Return the [x, y] coordinate for the center point of the cell that contains the specified text.  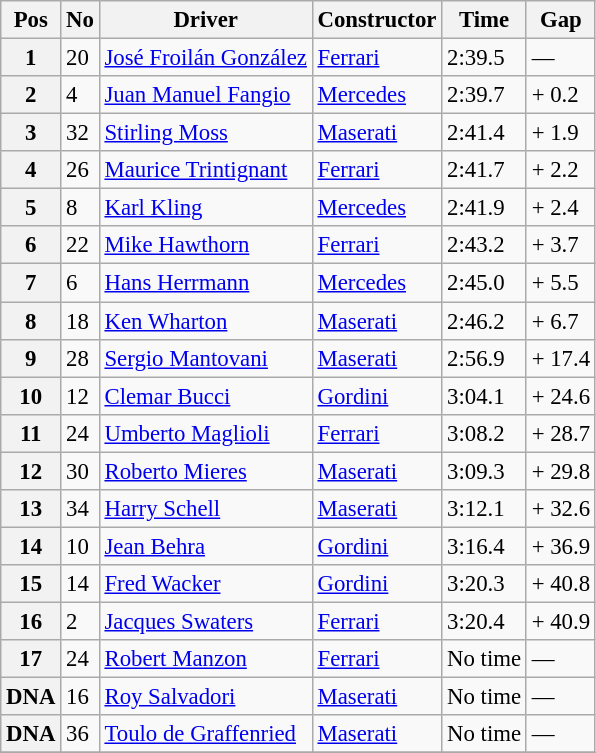
Harry Schell [206, 509]
Gap [560, 20]
11 [31, 433]
+ 5.5 [560, 283]
Clemar Bucci [206, 396]
2:39.5 [484, 58]
+ 32.6 [560, 509]
2:41.4 [484, 133]
1 [31, 58]
2:56.9 [484, 358]
Jean Behra [206, 546]
+ 29.8 [560, 471]
Karl Kling [206, 208]
Toulo de Graffenried [206, 734]
17 [31, 659]
3:20.4 [484, 621]
Fred Wacker [206, 584]
15 [31, 584]
Umberto Maglioli [206, 433]
+ 2.4 [560, 208]
Jacques Swaters [206, 621]
3 [31, 133]
3:12.1 [484, 509]
3:09.3 [484, 471]
5 [31, 208]
+ 40.9 [560, 621]
9 [31, 358]
22 [80, 245]
Roy Salvadori [206, 697]
+ 2.2 [560, 170]
+ 17.4 [560, 358]
+ 24.6 [560, 396]
3:04.1 [484, 396]
+ 0.2 [560, 95]
Roberto Mieres [206, 471]
Juan Manuel Fangio [206, 95]
+ 36.9 [560, 546]
13 [31, 509]
Sergio Mantovani [206, 358]
30 [80, 471]
+ 3.7 [560, 245]
Mike Hawthorn [206, 245]
34 [80, 509]
Stirling Moss [206, 133]
3:08.2 [484, 433]
Maurice Trintignant [206, 170]
Ken Wharton [206, 321]
+ 1.9 [560, 133]
Hans Herrmann [206, 283]
+ 40.8 [560, 584]
32 [80, 133]
Driver [206, 20]
José Froilán González [206, 58]
Pos [31, 20]
36 [80, 734]
18 [80, 321]
Time [484, 20]
2:43.2 [484, 245]
No [80, 20]
Constructor [377, 20]
+ 6.7 [560, 321]
2:45.0 [484, 283]
3:16.4 [484, 546]
2:39.7 [484, 95]
2:46.2 [484, 321]
7 [31, 283]
+ 28.7 [560, 433]
2:41.7 [484, 170]
28 [80, 358]
26 [80, 170]
3:20.3 [484, 584]
20 [80, 58]
Robert Manzon [206, 659]
2:41.9 [484, 208]
